Search for the cell housing the specified text and yield its (X, Y) center coordinate. 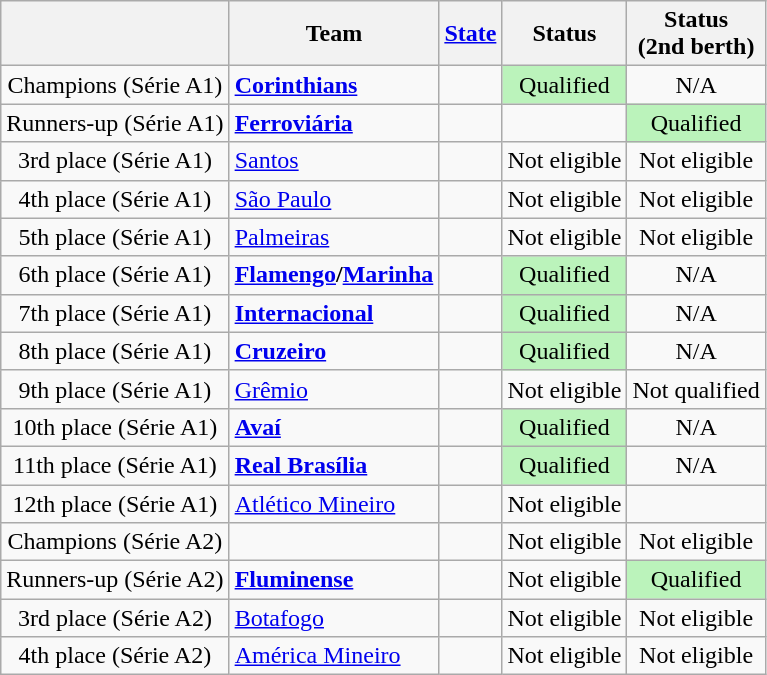
12th place (Série A1) (115, 503)
Real Brasília (334, 465)
Runners-up (Série A1) (115, 123)
Santos (334, 161)
Champions (Série A1) (115, 85)
8th place (Série A1) (115, 351)
Ferroviária (334, 123)
América Mineiro (334, 656)
5th place (Série A1) (115, 237)
4th place (Série A2) (115, 656)
Atlético Mineiro (334, 503)
Internacional (334, 313)
Cruzeiro (334, 351)
Corinthians (334, 85)
4th place (Série A1) (115, 199)
Status(2nd berth) (696, 34)
3rd place (Série A2) (115, 618)
Flamengo/Marinha (334, 275)
6th place (Série A1) (115, 275)
Not qualified (696, 389)
Champions (Série A2) (115, 542)
Avaí (334, 427)
3rd place (Série A1) (115, 161)
Palmeiras (334, 237)
9th place (Série A1) (115, 389)
7th place (Série A1) (115, 313)
São Paulo (334, 199)
Botafogo (334, 618)
Grêmio (334, 389)
State (470, 34)
11th place (Série A1) (115, 465)
Team (334, 34)
Runners-up (Série A2) (115, 580)
Fluminense (334, 580)
Status (564, 34)
10th place (Série A1) (115, 427)
